Identify which cell holds the provided text, then report its (X, Y) central coordinate. 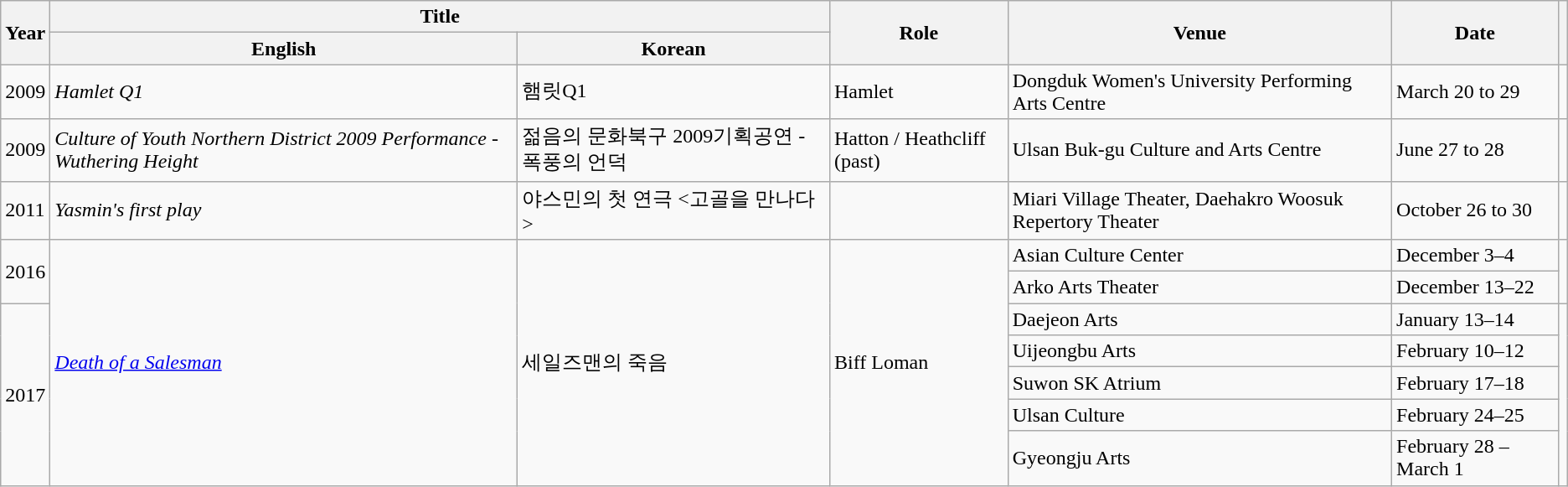
Uijeongbu Arts (1199, 351)
December 13–22 (1476, 288)
Hamlet Q1 (284, 92)
Ulsan Culture (1199, 415)
Hatton / Heathcliff (past) (918, 150)
Year (25, 33)
October 26 to 30 (1476, 210)
Biff Loman (918, 362)
February 28 – March 1 (1476, 458)
2016 (25, 272)
Korean (673, 49)
December 3–4 (1476, 256)
March 20 to 29 (1476, 92)
Hamlet (918, 92)
Yasmin's first play (284, 210)
햄릿Q1 (673, 92)
Date (1476, 33)
Dongduk Women's University Performing Arts Centre (1199, 92)
Ulsan Buk-gu Culture and Arts Centre (1199, 150)
June 27 to 28 (1476, 150)
Arko Arts Theater (1199, 288)
Suwon SK Atrium (1199, 383)
January 13–14 (1476, 319)
Death of a Salesman (284, 362)
Venue (1199, 33)
Daejeon Arts (1199, 319)
야스민의 첫 연극 <고골을 만나다> (673, 210)
February 24–25 (1476, 415)
2017 (25, 394)
세일즈맨의 죽음 (673, 362)
Culture of Youth Northern District 2009 Performance - Wuthering Height (284, 150)
February 17–18 (1476, 383)
Asian Culture Center (1199, 256)
Miari Village Theater, Daehakro Woosuk Repertory Theater (1199, 210)
Title (441, 17)
English (284, 49)
2011 (25, 210)
February 10–12 (1476, 351)
Role (918, 33)
젊음의 문화북구 2009기획공연 - 폭풍의 언덕 (673, 150)
Gyeongju Arts (1199, 458)
